Find where the given text appears and provide that cell's center as [X, Y] coordinate. 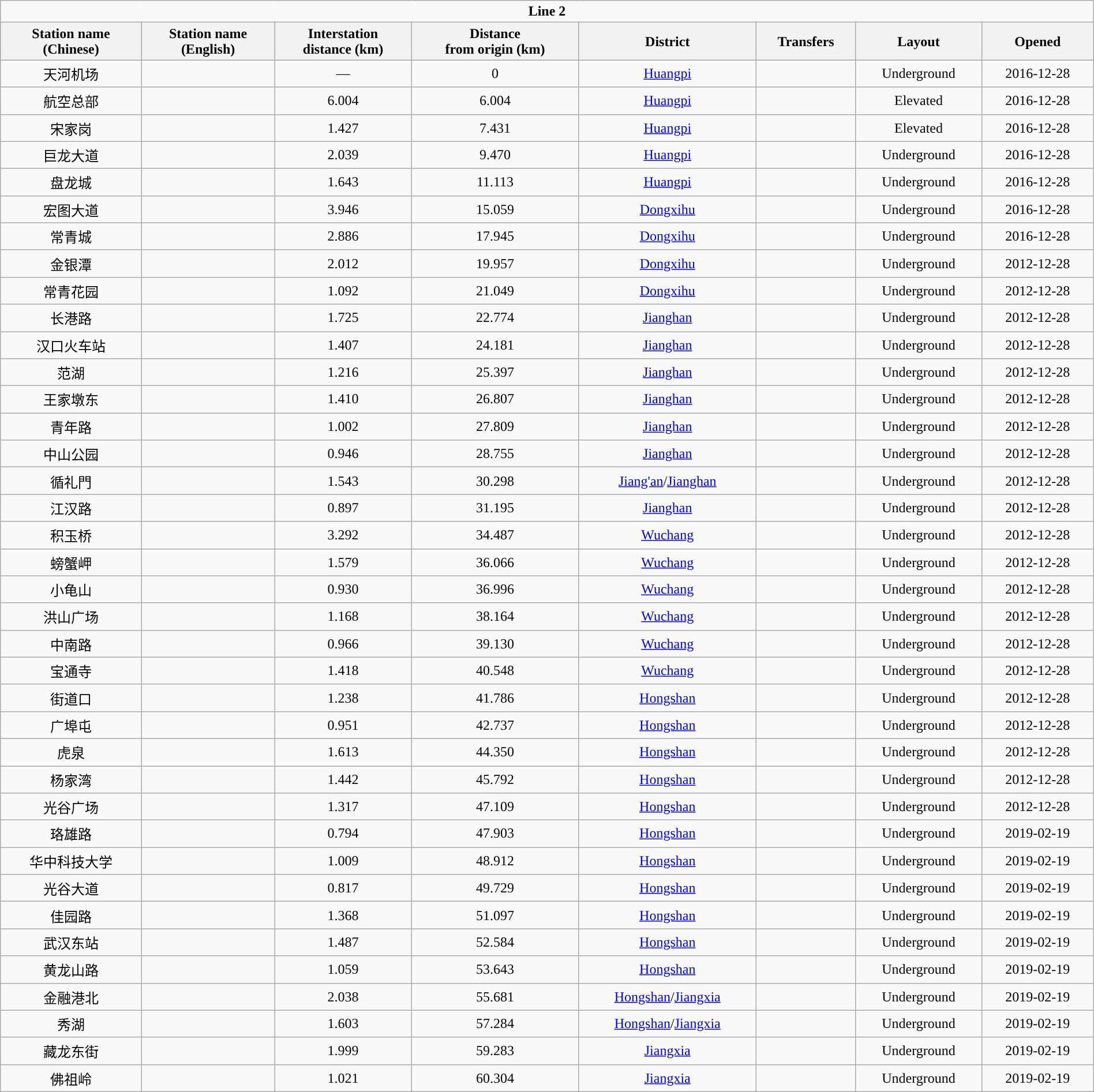
1.168 [343, 616]
17.945 [495, 237]
2.038 [343, 997]
Station name(English) [208, 42]
Distancefrom origin (km) [495, 42]
广埠屯 [71, 725]
1.999 [343, 1051]
秀湖 [71, 1023]
11.113 [495, 182]
7.431 [495, 128]
汉口火车站 [71, 345]
宋家岗 [71, 128]
江汉路 [71, 508]
佛祖岭 [71, 1078]
3.946 [343, 209]
1.579 [343, 562]
19.957 [495, 263]
45.792 [495, 780]
街道口 [71, 698]
宏图大道 [71, 209]
— [343, 74]
洪山广场 [71, 616]
1.725 [343, 317]
杨家湾 [71, 780]
21.049 [495, 291]
2.012 [343, 263]
藏龙东街 [71, 1051]
41.786 [495, 698]
常青花园 [71, 291]
0 [495, 74]
金银潭 [71, 263]
1.487 [343, 943]
42.737 [495, 725]
39.130 [495, 644]
0.946 [343, 453]
1.238 [343, 698]
黄龙山路 [71, 969]
22.774 [495, 317]
Interstationdistance (km) [343, 42]
盘龙城 [71, 182]
0.794 [343, 834]
27.809 [495, 427]
24.181 [495, 345]
31.195 [495, 508]
0.817 [343, 888]
1.418 [343, 670]
36.996 [495, 590]
Station name(Chinese) [71, 42]
3.292 [343, 535]
Jiang'an/Jianghan [668, 481]
武汉东站 [71, 943]
District [668, 42]
0.966 [343, 644]
珞雄路 [71, 834]
1.059 [343, 969]
1.407 [343, 345]
1.317 [343, 806]
57.284 [495, 1023]
60.304 [495, 1078]
1.092 [343, 291]
30.298 [495, 481]
2.039 [343, 155]
1.009 [343, 861]
光谷大道 [71, 888]
虎泉 [71, 752]
49.729 [495, 888]
天河机场 [71, 74]
Line 2 [547, 12]
9.470 [495, 155]
佳园路 [71, 915]
0.951 [343, 725]
范湖 [71, 373]
1.442 [343, 780]
积玉桥 [71, 535]
55.681 [495, 997]
长港路 [71, 317]
15.059 [495, 209]
华中科技大学 [71, 861]
0.897 [343, 508]
光谷广场 [71, 806]
青年路 [71, 427]
中山公园 [71, 453]
40.548 [495, 670]
循礼門 [71, 481]
2.886 [343, 237]
金融港北 [71, 997]
中南路 [71, 644]
36.066 [495, 562]
59.283 [495, 1051]
51.097 [495, 915]
1.021 [343, 1078]
1.427 [343, 128]
螃蟹岬 [71, 562]
常青城 [71, 237]
1.368 [343, 915]
38.164 [495, 616]
1.002 [343, 427]
28.755 [495, 453]
53.643 [495, 969]
1.613 [343, 752]
Opened [1037, 42]
1.543 [343, 481]
巨龙大道 [71, 155]
0.930 [343, 590]
25.397 [495, 373]
Layout [919, 42]
1.603 [343, 1023]
44.350 [495, 752]
航空总部 [71, 100]
宝通寺 [71, 670]
48.912 [495, 861]
52.584 [495, 943]
47.109 [495, 806]
1.643 [343, 182]
1.410 [343, 399]
47.903 [495, 834]
1.216 [343, 373]
王家墩东 [71, 399]
34.487 [495, 535]
26.807 [495, 399]
小龟山 [71, 590]
Transfers [805, 42]
